Scan for the cell matching the given text and deliver its [X, Y] coordinate at center. 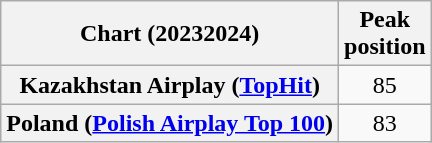
Chart (20232024) [170, 34]
Kazakhstan Airplay (TopHit) [170, 85]
Poland (Polish Airplay Top 100) [170, 123]
83 [385, 123]
Peakposition [385, 34]
85 [385, 85]
